For the text-containing cell, return its midpoint in [X, Y] coordinate format. 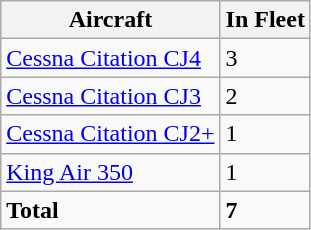
2 [265, 96]
King Air 350 [110, 172]
Cessna Citation CJ2+ [110, 134]
Total [110, 210]
3 [265, 58]
Cessna Citation CJ4 [110, 58]
In Fleet [265, 20]
Aircraft [110, 20]
Cessna Citation CJ3 [110, 96]
7 [265, 210]
